Pinpoint the cell where the given text exists, returning its [x, y] midpoint coordinate. 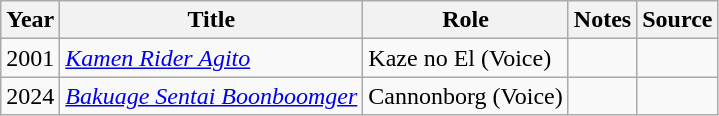
Notes [602, 20]
Kaze no El (Voice) [466, 58]
Role [466, 20]
2024 [30, 96]
Title [212, 20]
Cannonborg (Voice) [466, 96]
Source [678, 20]
Year [30, 20]
2001 [30, 58]
Kamen Rider Agito [212, 58]
Bakuage Sentai Boonboomger [212, 96]
